For the text-containing cell, return its midpoint in (X, Y) coordinate format. 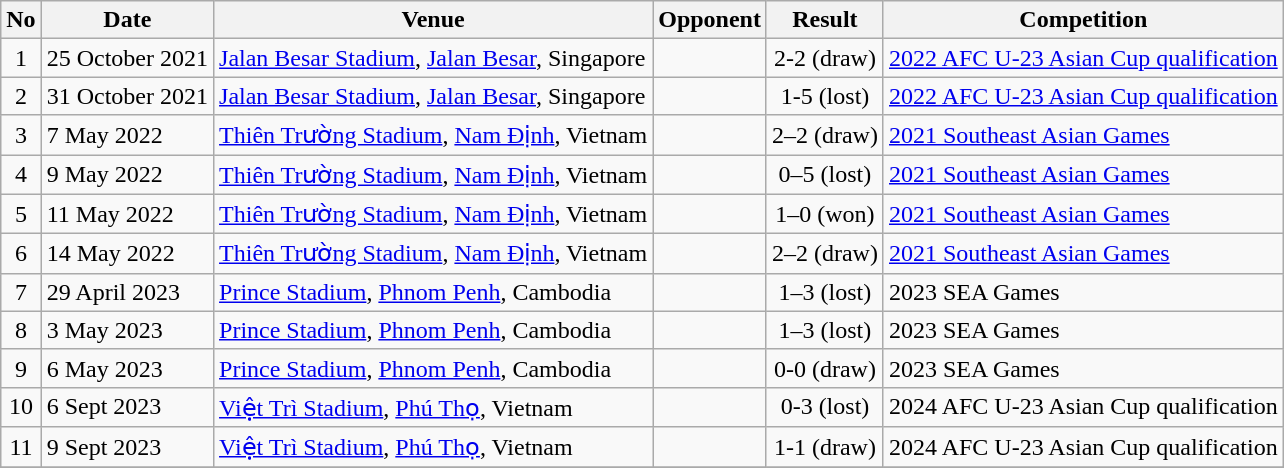
14 May 2022 (127, 254)
1-1 (draw) (824, 447)
7 (21, 292)
0-0 (draw) (824, 368)
1 (21, 58)
11 (21, 447)
0-3 (lost) (824, 407)
6 Sept 2023 (127, 407)
5 (21, 214)
Opponent (710, 20)
0–5 (lost) (824, 174)
8 (21, 330)
2 (21, 96)
4 (21, 174)
6 May 2023 (127, 368)
25 October 2021 (127, 58)
3 (21, 135)
Competition (1083, 20)
9 May 2022 (127, 174)
2-2 (draw) (824, 58)
9 Sept 2023 (127, 447)
No (21, 20)
11 May 2022 (127, 214)
Result (824, 20)
Date (127, 20)
31 October 2021 (127, 96)
7 May 2022 (127, 135)
Venue (434, 20)
9 (21, 368)
10 (21, 407)
6 (21, 254)
1–0 (won) (824, 214)
1-5 (lost) (824, 96)
3 May 2023 (127, 330)
29 April 2023 (127, 292)
